Find where the given text appears and provide that cell's center as [x, y] coordinate. 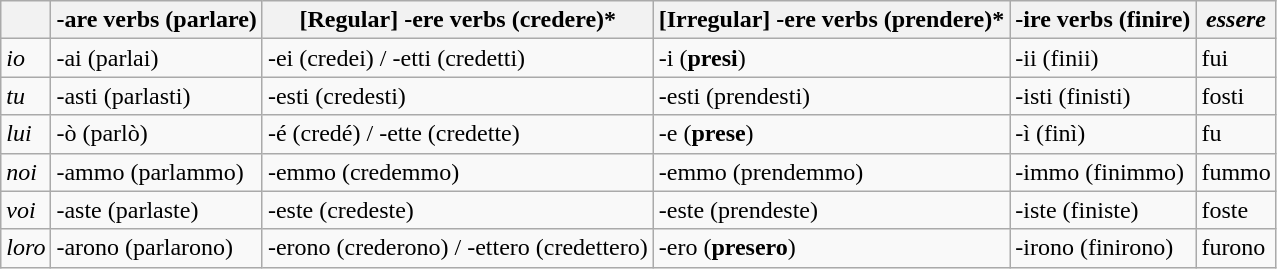
loro [26, 248]
furono [1236, 248]
fu [1236, 134]
-emmo (prendemmo) [832, 172]
-ero (presero) [832, 248]
-ire verbs (finire) [1103, 20]
-iste (finiste) [1103, 210]
voi [26, 210]
fummo [1236, 172]
foste [1236, 210]
-asti (parlasti) [156, 96]
-esti (prendesti) [832, 96]
-isti (finisti) [1103, 96]
-immo (finimmo) [1103, 172]
essere [1236, 20]
-é (credé) / -ette (credette) [458, 134]
-ii (finii) [1103, 58]
-este (credeste) [458, 210]
-e (prese) [832, 134]
-erono (crederono) / -ettero (credettero) [458, 248]
[Regular] -ere verbs (credere)* [458, 20]
[Irregular] -ere verbs (prendere)* [832, 20]
-este (prendeste) [832, 210]
tu [26, 96]
-arono (parlarono) [156, 248]
-ai (parlai) [156, 58]
-aste (parlaste) [156, 210]
-ei (credei) / -etti (credetti) [458, 58]
lui [26, 134]
-ammo (parlammo) [156, 172]
-emmo (credemmo) [458, 172]
fosti [1236, 96]
noi [26, 172]
-ò (parlò) [156, 134]
-irono (finirono) [1103, 248]
-are verbs (parlare) [156, 20]
io [26, 58]
-ì (finì) [1103, 134]
-esti (credesti) [458, 96]
fui [1236, 58]
-i (presi) [832, 58]
